Return the [X, Y] coordinate for the center point of the cell that contains the specified text.  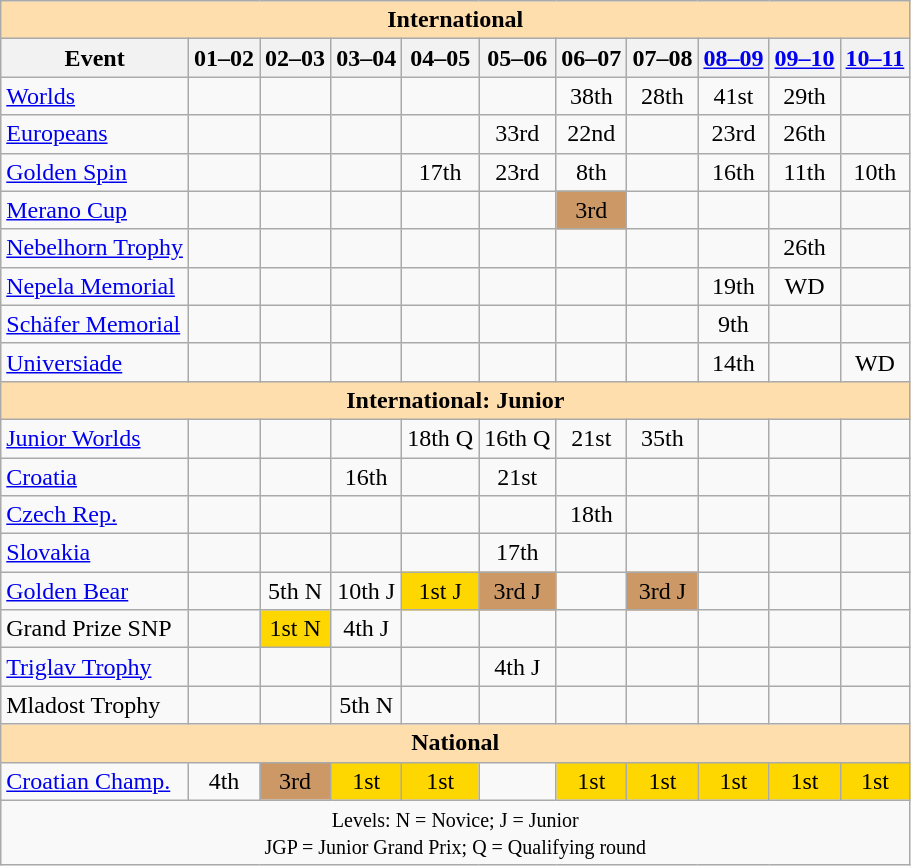
14th [734, 362]
Slovakia [95, 553]
29th [804, 96]
Nepela Memorial [95, 286]
National [456, 743]
Triglav Trophy [95, 667]
Golden Spin [95, 172]
Event [95, 58]
41st [734, 96]
Croatia [95, 477]
International: Junior [456, 400]
Levels: N = Novice; J = Junior JGP = Junior Grand Prix; Q = Qualifying round [456, 832]
22nd [592, 134]
Grand Prize SNP [95, 629]
Universiade [95, 362]
03–04 [366, 58]
Golden Bear [95, 591]
11th [804, 172]
07–08 [662, 58]
38th [592, 96]
4th [224, 781]
9th [734, 324]
1st N [296, 629]
18th Q [440, 438]
28th [662, 96]
10th [875, 172]
Worlds [95, 96]
Europeans [95, 134]
Merano Cup [95, 210]
10–11 [875, 58]
Junior Worlds [95, 438]
Nebelhorn Trophy [95, 248]
02–03 [296, 58]
Czech Rep. [95, 515]
19th [734, 286]
04–05 [440, 58]
Croatian Champ. [95, 781]
06–07 [592, 58]
05–06 [518, 58]
35th [662, 438]
10th J [366, 591]
18th [592, 515]
01–02 [224, 58]
33rd [518, 134]
09–10 [804, 58]
8th [592, 172]
1st J [440, 591]
International [456, 20]
16th Q [518, 438]
Schäfer Memorial [95, 324]
08–09 [734, 58]
Mladost Trophy [95, 705]
